Output the [x, y] coordinate of the center of the cell containing the given text.  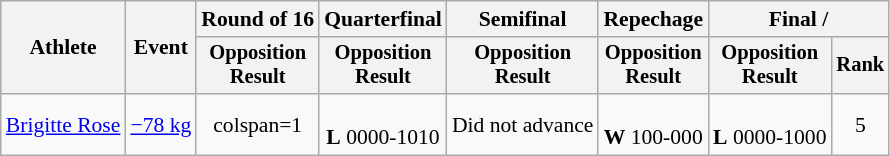
Round of 16 [258, 19]
Semifinal [523, 19]
L 0000-1000 [770, 124]
Athlete [64, 48]
Quarterfinal [383, 19]
5 [861, 124]
L 0000-1010 [383, 124]
Repechage [653, 19]
W 100-000 [653, 124]
−78 kg [160, 124]
Event [160, 48]
colspan=1 [258, 124]
Brigitte Rose [64, 124]
Rank [861, 66]
Did not advance [523, 124]
Final / [798, 19]
